For the text-containing cell, return its midpoint in (x, y) coordinate format. 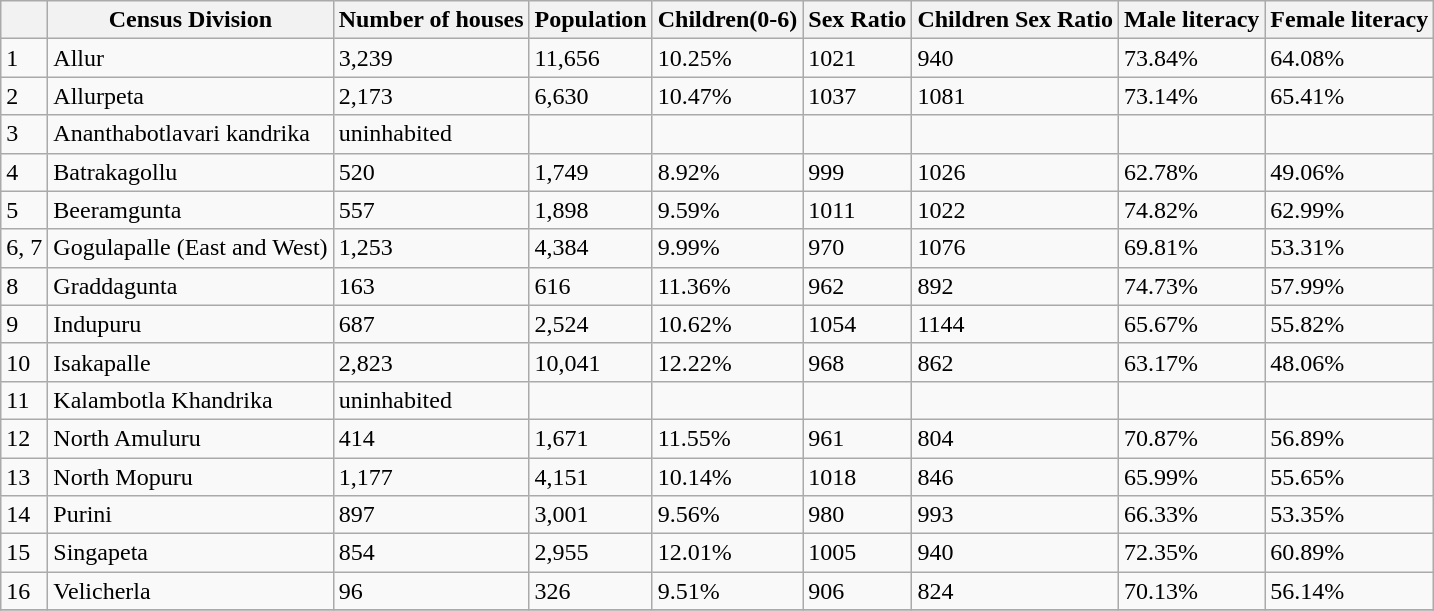
62.99% (1350, 210)
897 (431, 515)
1054 (858, 324)
962 (858, 286)
846 (1016, 477)
49.06% (1350, 172)
Allurpeta (190, 96)
Population (590, 20)
55.82% (1350, 324)
96 (431, 591)
5 (24, 210)
163 (431, 286)
1081 (1016, 96)
999 (858, 172)
14 (24, 515)
48.06% (1350, 362)
65.41% (1350, 96)
73.84% (1192, 58)
56.14% (1350, 591)
60.89% (1350, 553)
824 (1016, 591)
11.55% (728, 438)
12 (24, 438)
10.14% (728, 477)
70.13% (1192, 591)
4,151 (590, 477)
63.17% (1192, 362)
Isakapalle (190, 362)
62.78% (1192, 172)
2,823 (431, 362)
970 (858, 248)
9.56% (728, 515)
6,630 (590, 96)
1076 (1016, 248)
3 (24, 134)
993 (1016, 515)
Sex Ratio (858, 20)
Children(0-6) (728, 20)
906 (858, 591)
1144 (1016, 324)
1005 (858, 553)
1,671 (590, 438)
Children Sex Ratio (1016, 20)
10 (24, 362)
73.14% (1192, 96)
Indupuru (190, 324)
Singapeta (190, 553)
Velicherla (190, 591)
557 (431, 210)
Purini (190, 515)
55.65% (1350, 477)
Male literacy (1192, 20)
Beeramgunta (190, 210)
1,749 (590, 172)
16 (24, 591)
Gogulapalle (East and West) (190, 248)
326 (590, 591)
Census Division (190, 20)
892 (1016, 286)
1 (24, 58)
9.59% (728, 210)
70.87% (1192, 438)
4 (24, 172)
1037 (858, 96)
980 (858, 515)
862 (1016, 362)
10.25% (728, 58)
3,001 (590, 515)
9.51% (728, 591)
9.99% (728, 248)
4,384 (590, 248)
1,177 (431, 477)
65.67% (1192, 324)
Allur (190, 58)
56.89% (1350, 438)
11.36% (728, 286)
72.35% (1192, 553)
8 (24, 286)
414 (431, 438)
74.73% (1192, 286)
10.62% (728, 324)
Number of houses (431, 20)
520 (431, 172)
2 (24, 96)
2,173 (431, 96)
74.82% (1192, 210)
8.92% (728, 172)
64.08% (1350, 58)
968 (858, 362)
804 (1016, 438)
53.31% (1350, 248)
69.81% (1192, 248)
13 (24, 477)
Kalambotla Khandrika (190, 400)
65.99% (1192, 477)
9 (24, 324)
Batrakagollu (190, 172)
961 (858, 438)
1,898 (590, 210)
North Amuluru (190, 438)
3,239 (431, 58)
15 (24, 553)
Ananthabotlavari kandrika (190, 134)
11 (24, 400)
2,524 (590, 324)
6, 7 (24, 248)
10.47% (728, 96)
11,656 (590, 58)
1022 (1016, 210)
687 (431, 324)
57.99% (1350, 286)
53.35% (1350, 515)
2,955 (590, 553)
10,041 (590, 362)
66.33% (1192, 515)
Female literacy (1350, 20)
616 (590, 286)
12.22% (728, 362)
1021 (858, 58)
1011 (858, 210)
1026 (1016, 172)
1,253 (431, 248)
North Mopuru (190, 477)
854 (431, 553)
12.01% (728, 553)
Graddagunta (190, 286)
1018 (858, 477)
